Determine the (x, y) coordinate at the center of the cell enclosing the given text.  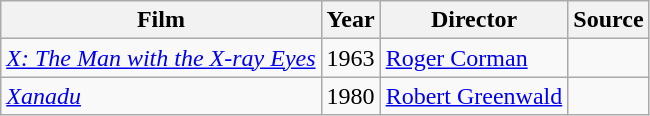
X: The Man with the X-ray Eyes (161, 58)
Year (350, 20)
Roger Corman (474, 58)
Xanadu (161, 96)
Source (608, 20)
Robert Greenwald (474, 96)
1980 (350, 96)
Director (474, 20)
1963 (350, 58)
Film (161, 20)
